Pinpoint the cell where the given text exists, returning its (x, y) midpoint coordinate. 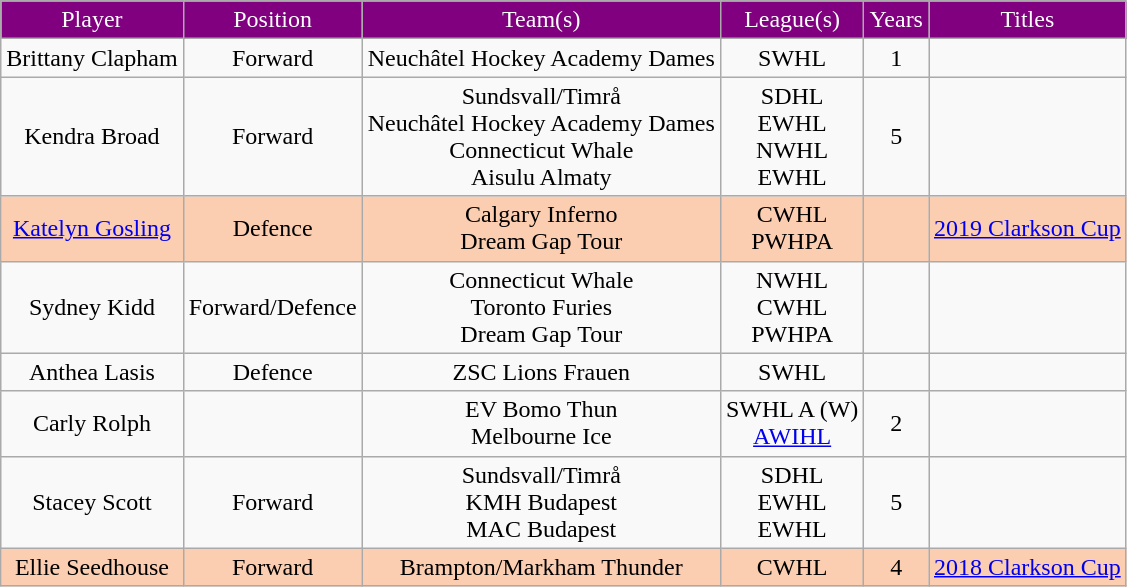
Years (896, 20)
Brittany Clapham (92, 58)
Titles (1027, 20)
Katelyn Gosling (92, 228)
2018 Clarkson Cup (1027, 567)
Forward/Defence (272, 307)
ZSC Lions Frauen (541, 372)
Connecticut WhaleToronto FuriesDream Gap Tour (541, 307)
Kendra Broad (92, 136)
2 (896, 424)
Ellie Seedhouse (92, 567)
League(s) (792, 20)
4 (896, 567)
Carly Rolph (92, 424)
Sundsvall/TimråNeuchâtel Hockey Academy DamesConnecticut WhaleAisulu Almaty (541, 136)
Player (92, 20)
Brampton/Markham Thunder (541, 567)
Stacey Scott (92, 502)
CWHLPWHPA (792, 228)
NWHLCWHLPWHPA (792, 307)
SWHL A (W)AWIHL (792, 424)
1 (896, 58)
Neuchâtel Hockey Academy Dames (541, 58)
Team(s) (541, 20)
EV Bomo ThunMelbourne Ice (541, 424)
Anthea Lasis (92, 372)
Sundsvall/TimråKMH BudapestMAC Budapest (541, 502)
Sydney Kidd (92, 307)
Calgary InfernoDream Gap Tour (541, 228)
SDHLEWHLEWHL (792, 502)
2019 Clarkson Cup (1027, 228)
CWHL (792, 567)
SDHLEWHLNWHLEWHL (792, 136)
Position (272, 20)
